Return (x, y) of the center of cell containing provided text 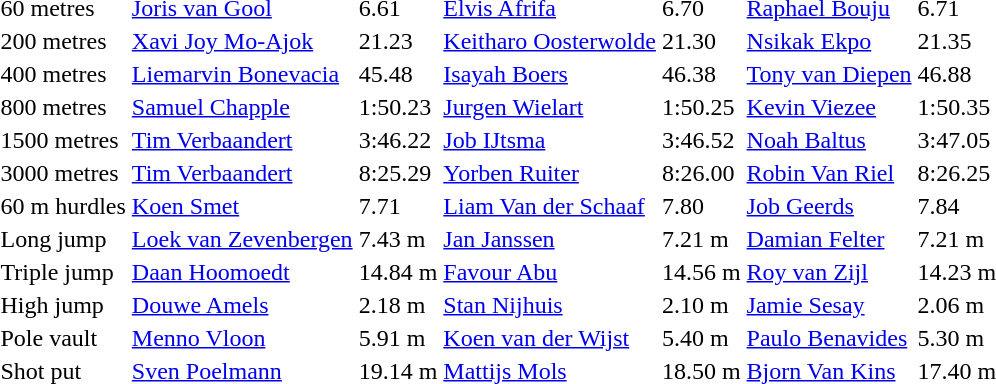
Jamie Sesay (829, 305)
14.56 m (701, 272)
Roy van Zijl (829, 272)
7.21 m (701, 239)
Liemarvin Bonevacia (242, 74)
Samuel Chapple (242, 107)
Job Geerds (829, 206)
Koen van der Wijst (550, 338)
Douwe Amels (242, 305)
Jurgen Wielart (550, 107)
Isayah Boers (550, 74)
Kevin Viezee (829, 107)
3:46.52 (701, 140)
Damian Felter (829, 239)
46.38 (701, 74)
14.84 m (398, 272)
Koen Smet (242, 206)
1:50.25 (701, 107)
Liam Van der Schaaf (550, 206)
2.10 m (701, 305)
Favour Abu (550, 272)
5.40 m (701, 338)
Loek van Zevenbergen (242, 239)
Robin Van Riel (829, 173)
Yorben Ruiter (550, 173)
7.43 m (398, 239)
Menno Vloon (242, 338)
Stan Nijhuis (550, 305)
5.91 m (398, 338)
2.18 m (398, 305)
45.48 (398, 74)
7.80 (701, 206)
Tony van Diepen (829, 74)
Job IJtsma (550, 140)
Jan Janssen (550, 239)
21.30 (701, 41)
21.23 (398, 41)
Paulo Benavides (829, 338)
8:26.00 (701, 173)
7.71 (398, 206)
8:25.29 (398, 173)
Nsikak Ekpo (829, 41)
Noah Baltus (829, 140)
1:50.23 (398, 107)
Keitharo Oosterwolde (550, 41)
Daan Hoomoedt (242, 272)
3:46.22 (398, 140)
Xavi Joy Mo-Ajok (242, 41)
